Identify which cell holds the provided text, then report its (x, y) central coordinate. 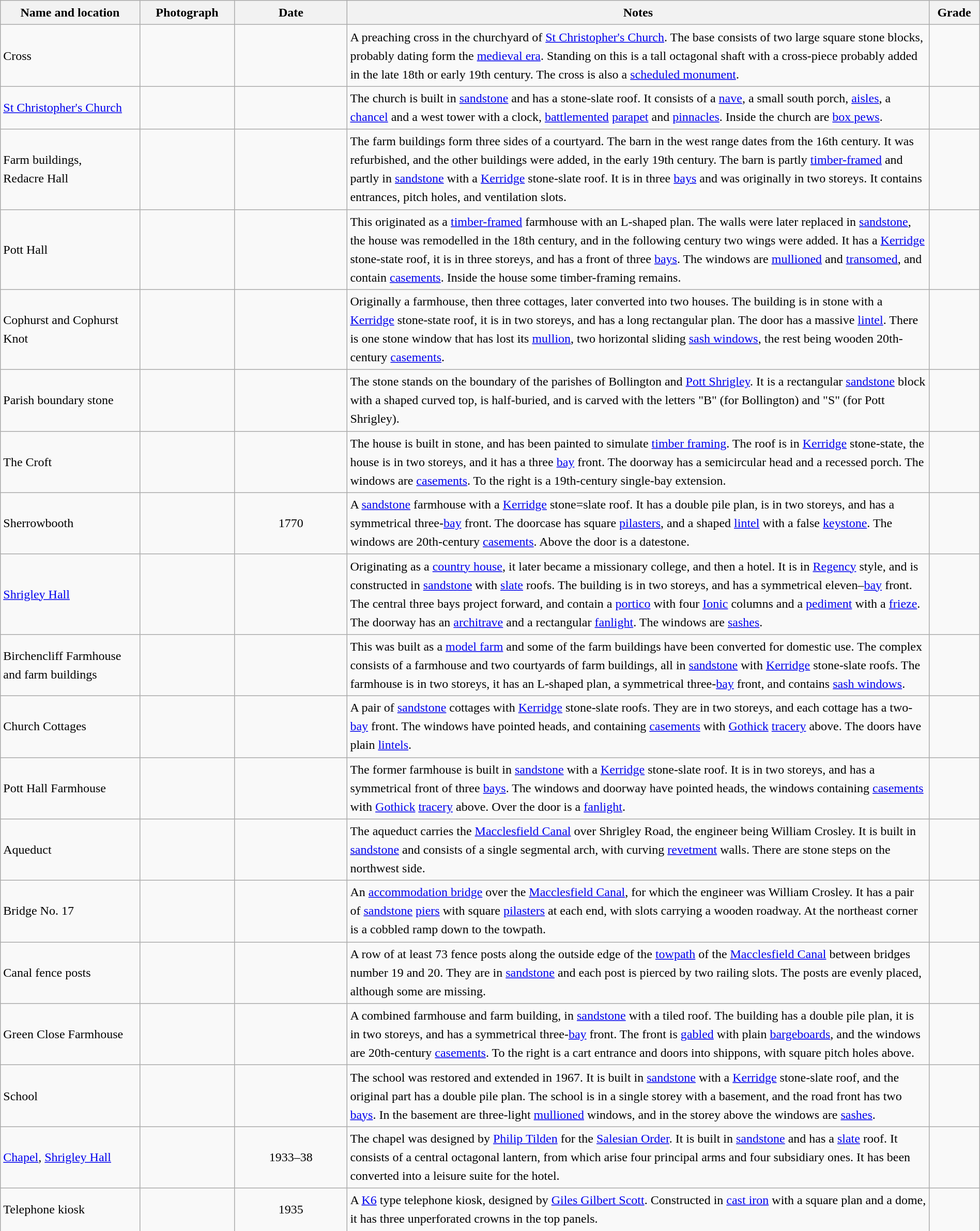
Grade (954, 12)
Cross (70, 56)
Parish boundary stone (70, 400)
Photograph (187, 12)
Bridge No. 17 (70, 912)
Name and location (70, 12)
The Croft (70, 462)
Sherrowbooth (70, 523)
St Christopher's Church (70, 107)
Green Close Farmhouse (70, 1035)
Telephone kiosk (70, 1209)
Church Cottages (70, 727)
Date (291, 12)
1935 (291, 1209)
Chapel, Shrigley Hall (70, 1158)
Notes (638, 12)
Canal fence posts (70, 973)
School (70, 1096)
1770 (291, 523)
Birchencliff Farmhouse and farm buildings (70, 665)
Farm buildings,Redacre Hall (70, 170)
Pott Hall (70, 249)
Aqueduct (70, 850)
Shrigley Hall (70, 594)
Cophurst and Cophurst Knot (70, 330)
1933–38 (291, 1158)
Pott Hall Farmhouse (70, 789)
